For the text-containing cell, return its midpoint in (X, Y) coordinate format. 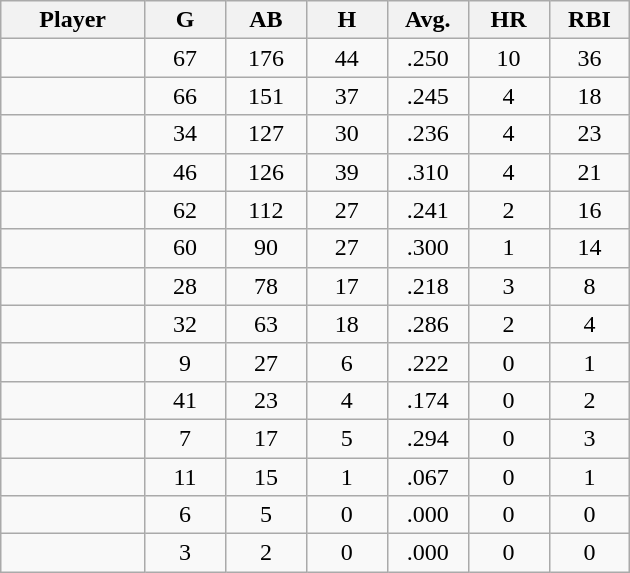
36 (590, 58)
67 (186, 58)
28 (186, 286)
10 (508, 58)
90 (266, 248)
.236 (428, 134)
62 (186, 210)
14 (590, 248)
RBI (590, 20)
30 (346, 134)
127 (266, 134)
151 (266, 96)
.245 (428, 96)
8 (590, 286)
H (346, 20)
HR (508, 20)
.222 (428, 362)
G (186, 20)
21 (590, 172)
.300 (428, 248)
.310 (428, 172)
7 (186, 438)
.294 (428, 438)
37 (346, 96)
66 (186, 96)
32 (186, 324)
63 (266, 324)
11 (186, 477)
.067 (428, 477)
Avg. (428, 20)
.250 (428, 58)
.174 (428, 400)
39 (346, 172)
176 (266, 58)
41 (186, 400)
78 (266, 286)
15 (266, 477)
34 (186, 134)
.286 (428, 324)
44 (346, 58)
60 (186, 248)
126 (266, 172)
.218 (428, 286)
Player (73, 20)
AB (266, 20)
46 (186, 172)
9 (186, 362)
112 (266, 210)
16 (590, 210)
.241 (428, 210)
